Determine the [X, Y] coordinate at the center of the cell enclosing the given text.  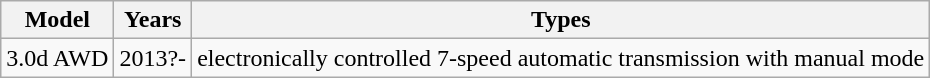
3.0d AWD [58, 58]
2013?- [153, 58]
Types [561, 20]
electronically controlled 7-speed automatic transmission with manual mode [561, 58]
Model [58, 20]
Years [153, 20]
